Search for the cell housing the specified text and yield its [X, Y] center coordinate. 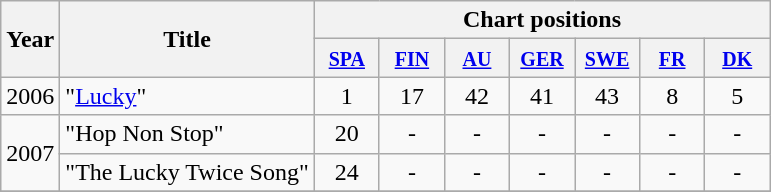
17 [412, 96]
42 [476, 96]
"Lucky" [187, 96]
41 [542, 96]
GER [542, 58]
8 [672, 96]
20 [346, 134]
FR [672, 58]
FIN [412, 58]
24 [346, 172]
Chart positions [542, 20]
"Hop Non Stop" [187, 134]
SWE [608, 58]
5 [738, 96]
DK [738, 58]
2006 [30, 96]
43 [608, 96]
AU [476, 58]
1 [346, 96]
2007 [30, 153]
"The Lucky Twice Song" [187, 172]
SPA [346, 58]
Title [187, 39]
Year [30, 39]
